Return the [X, Y] coordinate for the center point of the cell that contains the specified text.  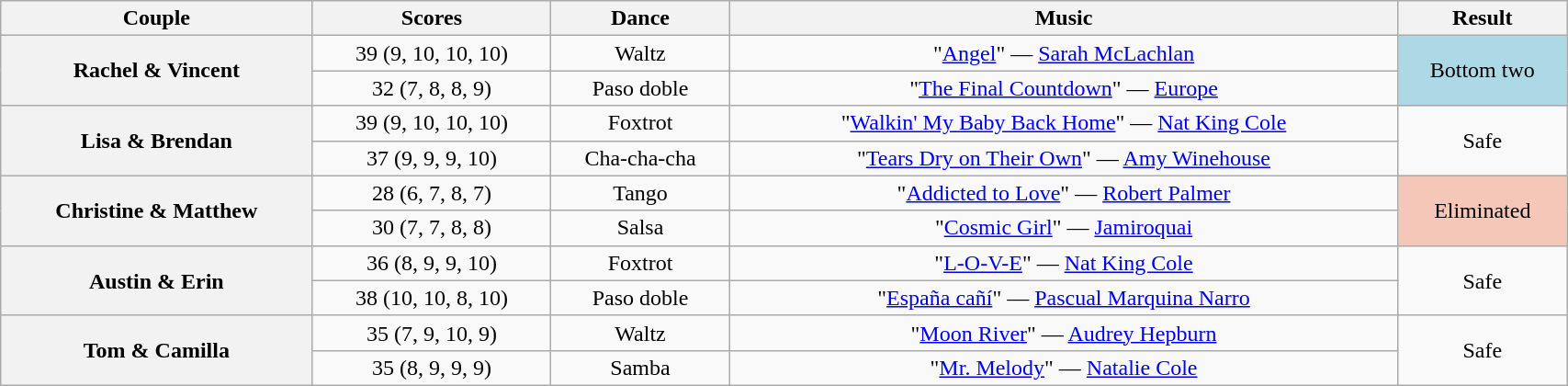
Salsa [640, 228]
36 (8, 9, 9, 10) [432, 263]
30 (7, 7, 8, 8) [432, 228]
Bottom two [1483, 71]
Lisa & Brendan [156, 141]
Music [1064, 18]
"The Final Countdown" — Europe [1064, 88]
Samba [640, 368]
Austin & Erin [156, 280]
28 (6, 7, 8, 7) [432, 193]
"Tears Dry on Their Own" — Amy Winehouse [1064, 158]
Tom & Camilla [156, 350]
38 (10, 10, 8, 10) [432, 298]
Tango [640, 193]
"Cosmic Girl" — Jamiroquai [1064, 228]
Cha-cha-cha [640, 158]
Result [1483, 18]
"Angel" — Sarah McLachlan [1064, 53]
35 (8, 9, 9, 9) [432, 368]
"Addicted to Love" — Robert Palmer [1064, 193]
35 (7, 9, 10, 9) [432, 333]
Rachel & Vincent [156, 71]
"Moon River" — Audrey Hepburn [1064, 333]
"España cañí" — Pascual Marquina Narro [1064, 298]
Scores [432, 18]
37 (9, 9, 9, 10) [432, 158]
Couple [156, 18]
Eliminated [1483, 210]
"Walkin' My Baby Back Home" — Nat King Cole [1064, 123]
32 (7, 8, 8, 9) [432, 88]
"L-O-V-E" — Nat King Cole [1064, 263]
Christine & Matthew [156, 210]
"Mr. Melody" — Natalie Cole [1064, 368]
Dance [640, 18]
